Pinpoint the cell where the given text exists, returning its [x, y] midpoint coordinate. 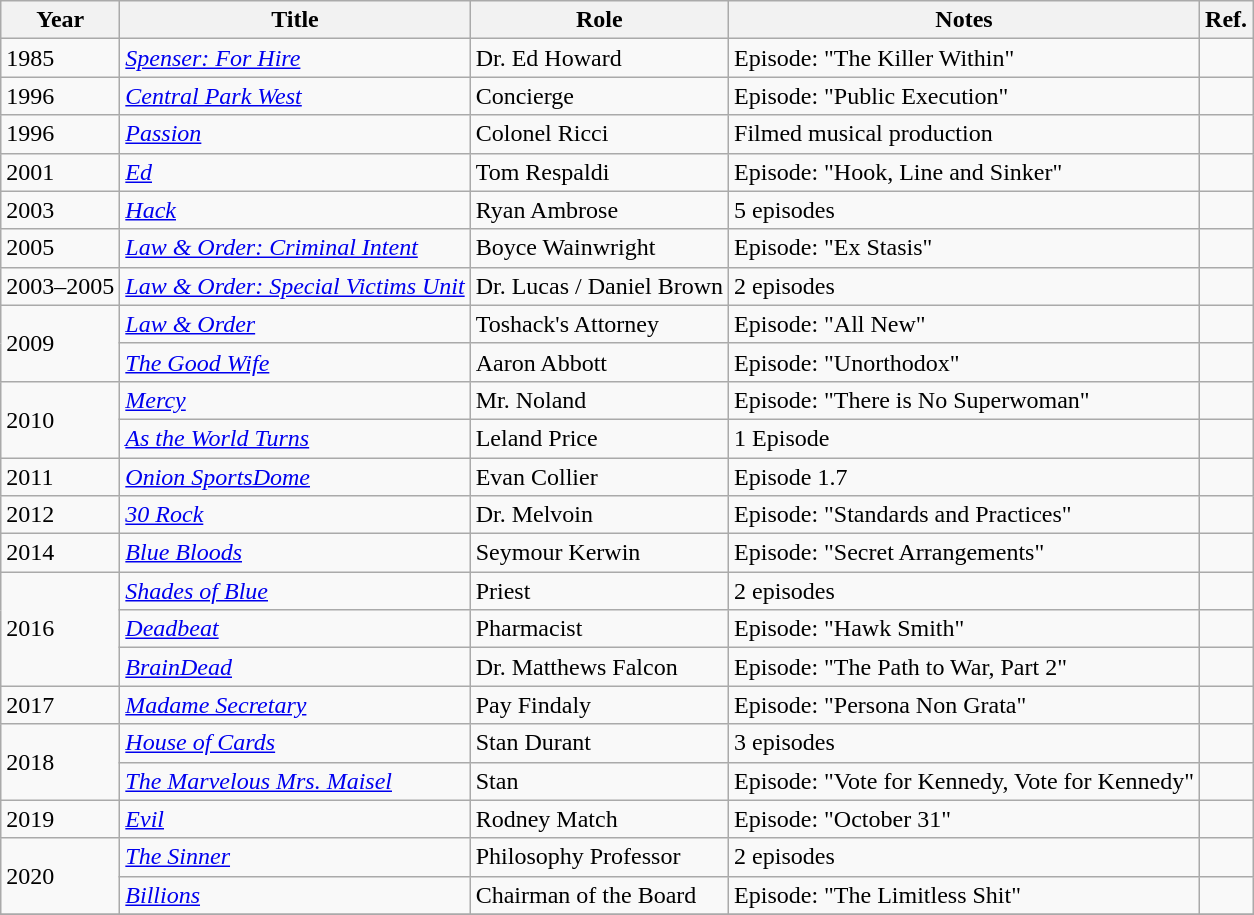
Evil [295, 819]
Dr. Lucas / Daniel Brown [599, 286]
2003 [60, 210]
Passion [295, 134]
Mr. Noland [599, 400]
Notes [964, 20]
Episode: "The Limitless Shit" [964, 895]
Episode 1.7 [964, 477]
Episode: "All New" [964, 324]
Episode: "Secret Arrangements" [964, 553]
Filmed musical production [964, 134]
Evan Collier [599, 477]
2016 [60, 629]
Madame Secretary [295, 705]
2014 [60, 553]
2009 [60, 343]
2001 [60, 172]
The Marvelous Mrs. Maisel [295, 781]
Dr. Melvoin [599, 515]
BrainDead [295, 667]
Billions [295, 895]
2017 [60, 705]
Law & Order [295, 324]
5 episodes [964, 210]
The Sinner [295, 857]
1 Episode [964, 438]
Ed [295, 172]
Law & Order: Special Victims Unit [295, 286]
2011 [60, 477]
2012 [60, 515]
2010 [60, 419]
Chairman of the Board [599, 895]
1985 [60, 58]
Philosophy Professor [599, 857]
Blue Bloods [295, 553]
Seymour Kerwin [599, 553]
Law & Order: Criminal Intent [295, 248]
The Good Wife [295, 362]
3 episodes [964, 743]
Boyce Wainwright [599, 248]
Episode: "Persona Non Grata" [964, 705]
2005 [60, 248]
Pay Findaly [599, 705]
Dr. Ed Howard [599, 58]
Episode: "Public Execution" [964, 96]
Colonel Ricci [599, 134]
Episode: "Unorthodox" [964, 362]
Role [599, 20]
2020 [60, 876]
Aaron Abbott [599, 362]
Ref. [1226, 20]
Central Park West [295, 96]
30 Rock [295, 515]
2003–2005 [60, 286]
Stan Durant [599, 743]
Episode: "There is No Superwoman" [964, 400]
Mercy [295, 400]
Episode: "The Killer Within" [964, 58]
Tom Respaldi [599, 172]
Episode: "Hook, Line and Sinker" [964, 172]
Spenser: For Hire [295, 58]
Episode: "Standards and Practices" [964, 515]
Episode: "The Path to War, Part 2" [964, 667]
Toshack's Attorney [599, 324]
Hack [295, 210]
Rodney Match [599, 819]
2019 [60, 819]
Episode: "Vote for Kennedy, Vote for Kennedy" [964, 781]
Leland Price [599, 438]
Title [295, 20]
As the World Turns [295, 438]
House of Cards [295, 743]
Episode: "October 31" [964, 819]
2018 [60, 762]
Priest [599, 591]
Concierge [599, 96]
Onion SportsDome [295, 477]
Year [60, 20]
Pharmacist [599, 629]
Episode: "Ex Stasis" [964, 248]
Deadbeat [295, 629]
Dr. Matthews Falcon [599, 667]
Stan [599, 781]
Ryan Ambrose [599, 210]
Episode: "Hawk Smith" [964, 629]
Shades of Blue [295, 591]
